Return [x, y] of the center of cell containing provided text 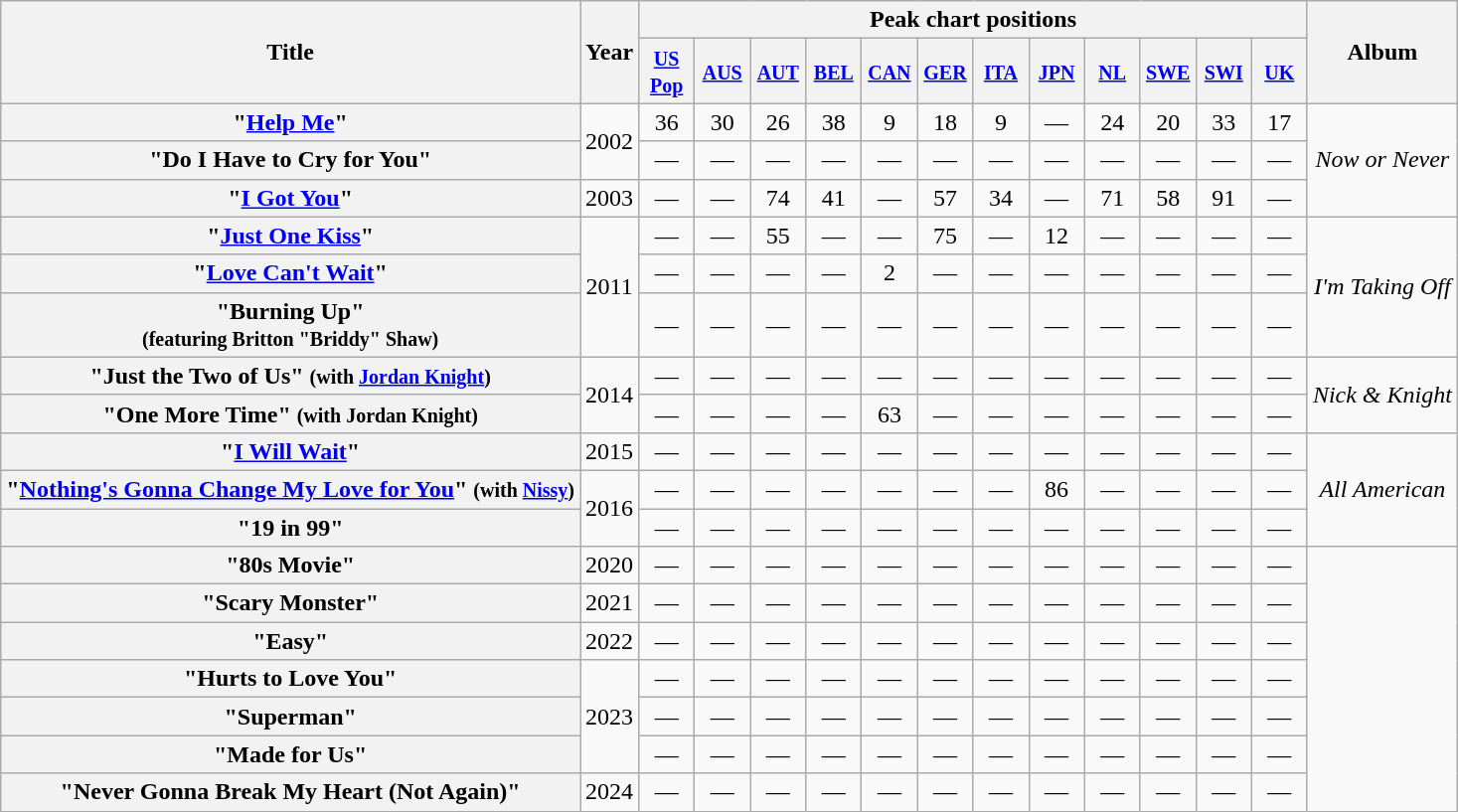
12 [1056, 236]
"I Got You" [290, 198]
33 [1223, 122]
24 [1112, 122]
2011 [610, 286]
"Just the Two of Us" (with Jordan Knight) [290, 376]
41 [834, 198]
AUS [723, 72]
ITA [1001, 72]
91 [1223, 198]
74 [778, 198]
34 [1001, 198]
"80s Movie" [290, 566]
CAN [890, 72]
"Do I Have to Cry for You" [290, 160]
17 [1279, 122]
75 [945, 236]
"One More Time" (with Jordan Knight) [290, 413]
NL [1112, 72]
All American [1381, 489]
63 [890, 413]
20 [1168, 122]
2016 [610, 508]
71 [1112, 198]
Peak chart positions [974, 20]
"Scary Monster" [290, 603]
"Nothing's Gonna Change My Love for You" (with Nissy) [290, 489]
AUT [778, 72]
"Superman" [290, 717]
Album [1381, 52]
"Help Me" [290, 122]
18 [945, 122]
"Made for Us" [290, 754]
"I Will Wait" [290, 451]
"Just One Kiss" [290, 236]
58 [1168, 198]
BEL [834, 72]
2020 [610, 566]
USPop [667, 72]
2022 [610, 641]
30 [723, 122]
26 [778, 122]
Year [610, 52]
SWE [1168, 72]
JPN [1056, 72]
2015 [610, 451]
2023 [610, 717]
Title [290, 52]
36 [667, 122]
Nick & Knight [1381, 395]
SWI [1223, 72]
"Hurts to Love You" [290, 679]
55 [778, 236]
I'm Taking Off [1381, 286]
2024 [610, 792]
38 [834, 122]
Now or Never [1381, 160]
2003 [610, 198]
2002 [610, 141]
UK [1279, 72]
"Burning Up"(featuring Britton "Briddy" Shaw) [290, 324]
"19 in 99" [290, 528]
2014 [610, 395]
"Easy" [290, 641]
86 [1056, 489]
2 [890, 273]
2021 [610, 603]
GER [945, 72]
"Never Gonna Break My Heart (Not Again)" [290, 792]
57 [945, 198]
"Love Can't Wait" [290, 273]
